From the cell containing the given text, extract its center point as (X, Y) coordinate. 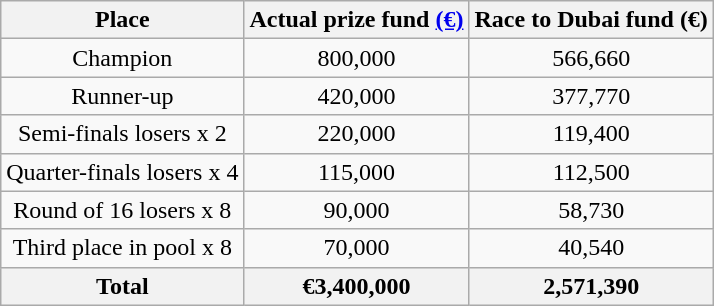
566,660 (591, 58)
40,540 (591, 248)
119,400 (591, 134)
115,000 (356, 172)
Race to Dubai fund (€) (591, 20)
800,000 (356, 58)
58,730 (591, 210)
Quarter-finals losers x 4 (122, 172)
Actual prize fund (€) (356, 20)
Semi-finals losers x 2 (122, 134)
377,770 (591, 96)
Total (122, 286)
220,000 (356, 134)
2,571,390 (591, 286)
112,500 (591, 172)
Champion (122, 58)
Round of 16 losers x 8 (122, 210)
70,000 (356, 248)
Place (122, 20)
90,000 (356, 210)
Third place in pool x 8 (122, 248)
Runner-up (122, 96)
€3,400,000 (356, 286)
420,000 (356, 96)
